Capture the cell that displays the provided text and extract its (x, y) central coordinate. 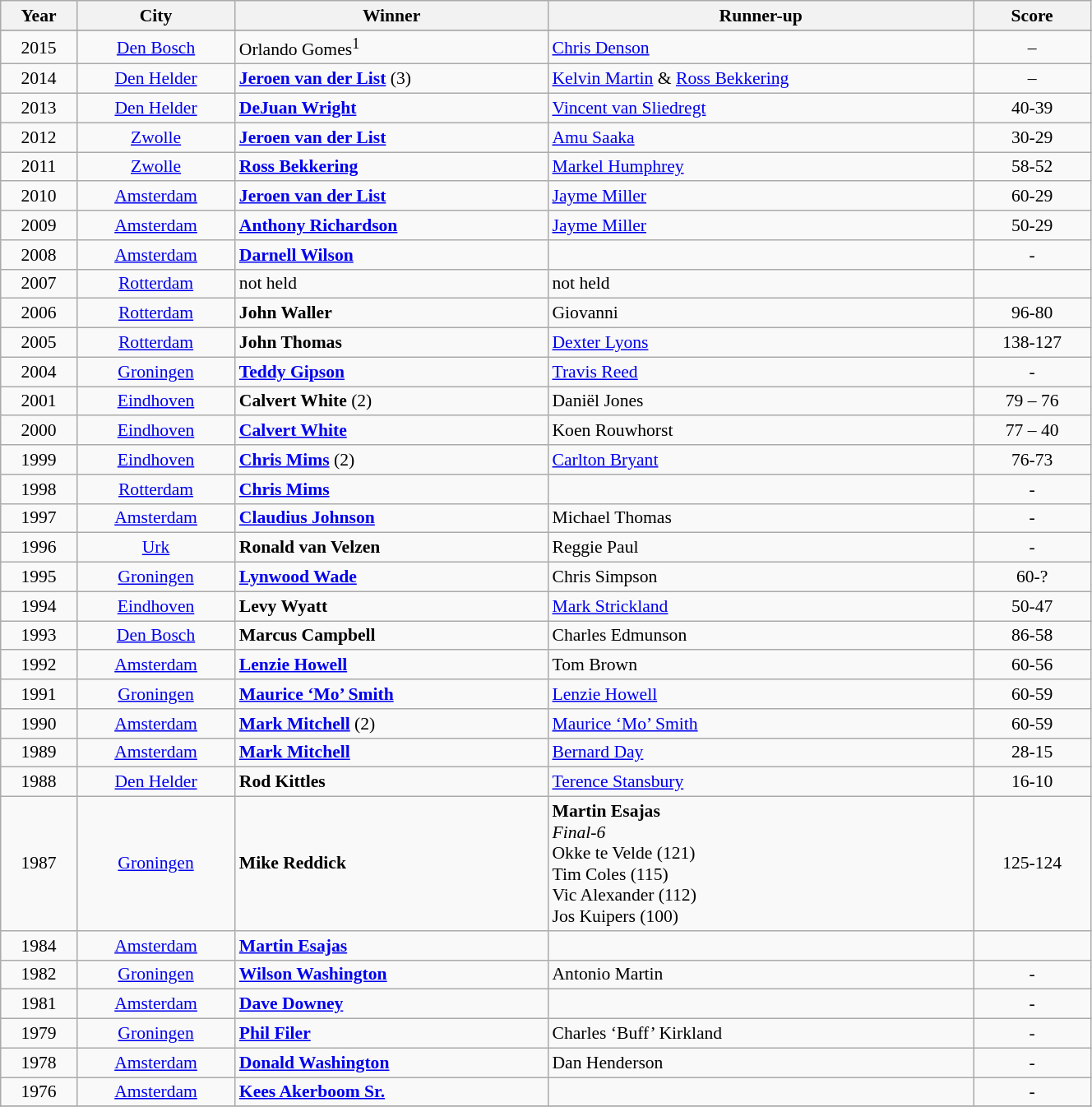
Lynwood Wade (391, 577)
Martin EsajasFinal-6 Okke te Velde (121) Tim Coles (115) Vic Alexander (112) Jos Kuipers (100) (760, 864)
Levy Wyatt (391, 606)
Calvert White (2) (391, 401)
1989 (39, 753)
Terence Stansbury (760, 782)
58-52 (1033, 167)
John Thomas (391, 343)
Charles ‘Buff’ Kirkland (760, 1034)
60-56 (1033, 665)
30-29 (1033, 137)
Charles Edmunson (760, 636)
2000 (39, 431)
2010 (39, 197)
Wilson Washington (391, 975)
Runner-up (760, 16)
Rod Kittles (391, 782)
2006 (39, 313)
Score (1033, 16)
1981 (39, 1004)
60-? (1033, 577)
1994 (39, 606)
Martin Esajas (391, 946)
1995 (39, 577)
96-80 (1033, 313)
50-47 (1033, 606)
Chris Simpson (760, 577)
Calvert White (391, 431)
Koen Rouwhorst (760, 431)
Chris Mims (391, 489)
Michael Thomas (760, 518)
Ronald van Velzen (391, 548)
1991 (39, 694)
1984 (39, 946)
16-10 (1033, 782)
Mike Reddick (391, 864)
Reggie Paul (760, 548)
1996 (39, 548)
125-124 (1033, 864)
Markel Humphrey (760, 167)
76-73 (1033, 460)
1997 (39, 518)
Mark Mitchell (2) (391, 724)
Darnell Wilson (391, 255)
Mark Mitchell (391, 753)
Phil Filer (391, 1034)
138-127 (1033, 343)
1988 (39, 782)
2007 (39, 284)
Dave Downey (391, 1004)
Antonio Martin (760, 975)
40-39 (1033, 109)
2004 (39, 372)
1993 (39, 636)
Chris Mims (2) (391, 460)
Urk (155, 548)
2005 (39, 343)
Winner (391, 16)
Daniël Jones (760, 401)
1978 (39, 1063)
1982 (39, 975)
79 – 76 (1033, 401)
2014 (39, 79)
Jeroen van der List (3) (391, 79)
86-58 (1033, 636)
1979 (39, 1034)
2011 (39, 167)
2009 (39, 225)
Teddy Gipson (391, 372)
Year (39, 16)
Giovanni (760, 313)
Kees Akerboom Sr. (391, 1092)
1998 (39, 489)
Marcus Campbell (391, 636)
2013 (39, 109)
Dexter Lyons (760, 343)
John Waller (391, 313)
Anthony Richardson (391, 225)
2008 (39, 255)
Claudius Johnson (391, 518)
Bernard Day (760, 753)
2012 (39, 137)
1992 (39, 665)
Vincent van Sliedregt (760, 109)
28-15 (1033, 753)
Orlando Gomes1 (391, 48)
DeJuan Wright (391, 109)
60-29 (1033, 197)
Ross Bekkering (391, 167)
Dan Henderson (760, 1063)
1987 (39, 864)
77 – 40 (1033, 431)
50-29 (1033, 225)
City (155, 16)
1990 (39, 724)
1976 (39, 1092)
Kelvin Martin & Ross Bekkering (760, 79)
Mark Strickland (760, 606)
Carlton Bryant (760, 460)
Amu Saaka (760, 137)
Tom Brown (760, 665)
1999 (39, 460)
Chris Denson (760, 48)
Donald Washington (391, 1063)
Travis Reed (760, 372)
2001 (39, 401)
2015 (39, 48)
